Output the [x, y] coordinate of the center of the cell containing the given text.  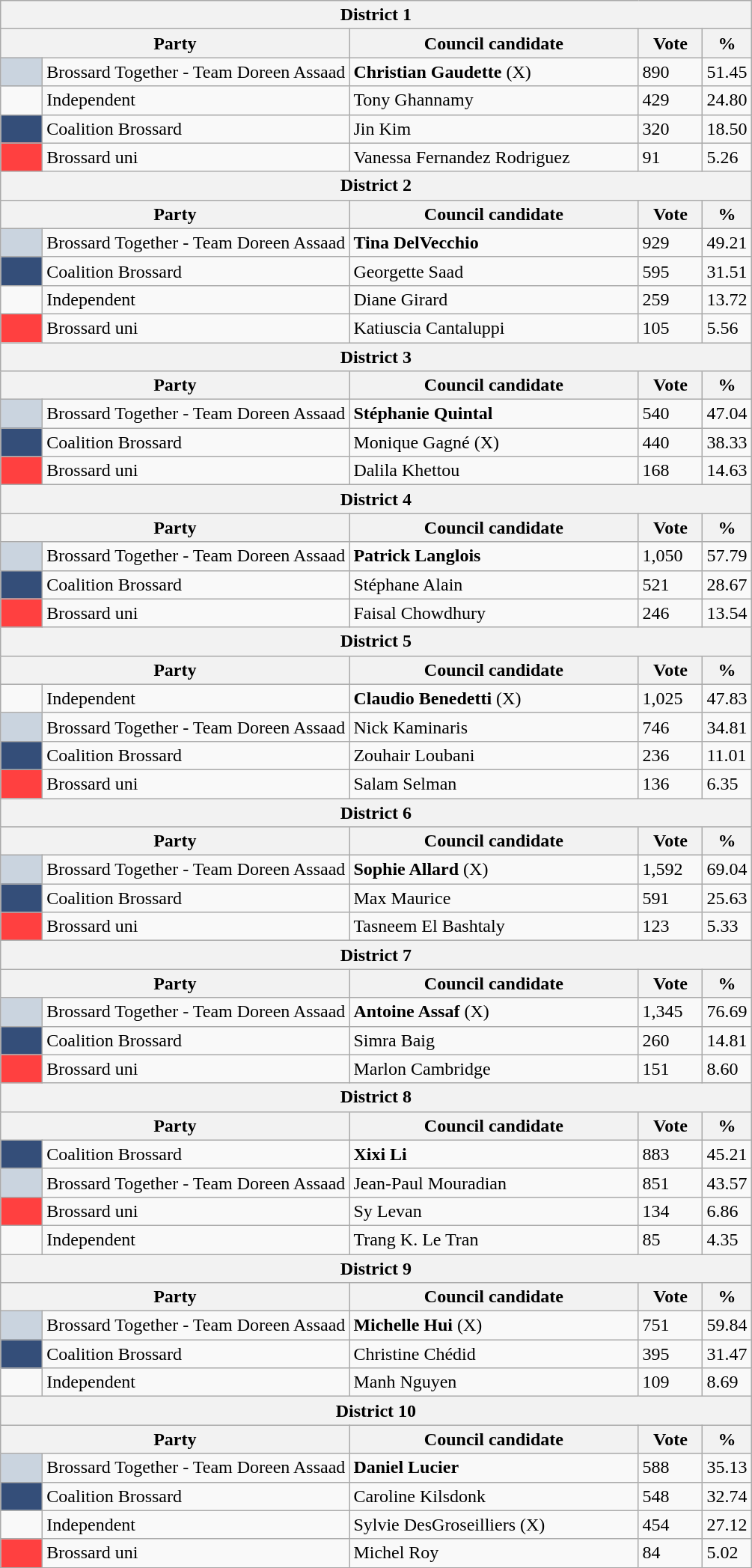
929 [670, 242]
6.35 [727, 784]
31.47 [727, 1354]
Patrick Langlois [494, 556]
District 2 [376, 186]
District 3 [376, 357]
Salam Selman [494, 784]
35.13 [727, 1468]
123 [670, 927]
Manh Nguyen [494, 1382]
136 [670, 784]
34.81 [727, 727]
521 [670, 585]
Trang K. Le Tran [494, 1239]
Stéphanie Quintal [494, 414]
246 [670, 613]
32.74 [727, 1496]
6.86 [727, 1211]
Faisal Chowdhury [494, 613]
Tony Ghannamy [494, 100]
Daniel Lucier [494, 1468]
134 [670, 1211]
Claudio Benedetti (X) [494, 698]
District 10 [376, 1411]
Dalila Khettou [494, 471]
Katiuscia Cantaluppi [494, 328]
49.21 [727, 242]
43.57 [727, 1183]
13.72 [727, 299]
8.60 [727, 1069]
Michel Roy [494, 1553]
47.04 [727, 414]
59.84 [727, 1326]
Christine Chédid [494, 1354]
11.01 [727, 755]
236 [670, 755]
591 [670, 898]
746 [670, 727]
588 [670, 1468]
1,050 [670, 556]
Georgette Saad [494, 271]
47.83 [727, 698]
Caroline Kilsdonk [494, 1496]
Max Maurice [494, 898]
District 7 [376, 955]
69.04 [727, 870]
Stéphane Alain [494, 585]
14.81 [727, 1040]
Marlon Cambridge [494, 1069]
45.21 [727, 1154]
Sylvie DesGroseilliers (X) [494, 1525]
Sy Levan [494, 1211]
540 [670, 414]
Zouhair Loubani [494, 755]
151 [670, 1069]
27.12 [727, 1525]
851 [670, 1183]
883 [670, 1154]
Michelle Hui (X) [494, 1326]
76.69 [727, 1012]
Jean-Paul Mouradian [494, 1183]
395 [670, 1354]
1,025 [670, 698]
4.35 [727, 1239]
5.56 [727, 328]
8.69 [727, 1382]
District 1 [376, 15]
440 [670, 442]
Vanessa Fernandez Rodriguez [494, 157]
28.67 [727, 585]
Jin Kim [494, 129]
25.63 [727, 898]
13.54 [727, 613]
District 5 [376, 641]
31.51 [727, 271]
1,345 [670, 1012]
14.63 [727, 471]
548 [670, 1496]
1,592 [670, 870]
District 6 [376, 812]
Monique Gagné (X) [494, 442]
51.45 [727, 72]
105 [670, 328]
District 8 [376, 1097]
751 [670, 1326]
168 [670, 471]
Antoine Assaf (X) [494, 1012]
Xixi Li [494, 1154]
260 [670, 1040]
91 [670, 157]
24.80 [727, 100]
57.79 [727, 556]
5.26 [727, 157]
320 [670, 129]
Christian Gaudette (X) [494, 72]
18.50 [727, 129]
109 [670, 1382]
District 4 [376, 499]
454 [670, 1525]
Tina DelVecchio [494, 242]
259 [670, 299]
85 [670, 1239]
429 [670, 100]
Nick Kaminaris [494, 727]
38.33 [727, 442]
Sophie Allard (X) [494, 870]
595 [670, 271]
5.33 [727, 927]
Tasneem El Bashtaly [494, 927]
Diane Girard [494, 299]
District 9 [376, 1269]
Simra Baig [494, 1040]
5.02 [727, 1553]
84 [670, 1553]
890 [670, 72]
